Determine the (X, Y) coordinate at the center of the cell enclosing the given text.  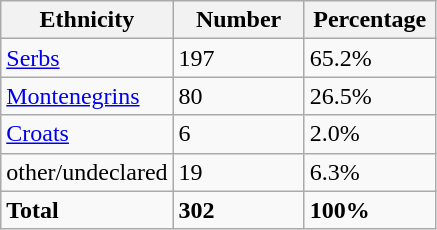
Ethnicity (87, 20)
100% (370, 210)
26.5% (370, 96)
Croats (87, 134)
6.3% (370, 172)
2.0% (370, 134)
Montenegrins (87, 96)
other/undeclared (87, 172)
Number (238, 20)
Percentage (370, 20)
80 (238, 96)
Total (87, 210)
6 (238, 134)
302 (238, 210)
Serbs (87, 58)
197 (238, 58)
19 (238, 172)
65.2% (370, 58)
